Locate the cell with the specified text and output its [x, y] center coordinate. 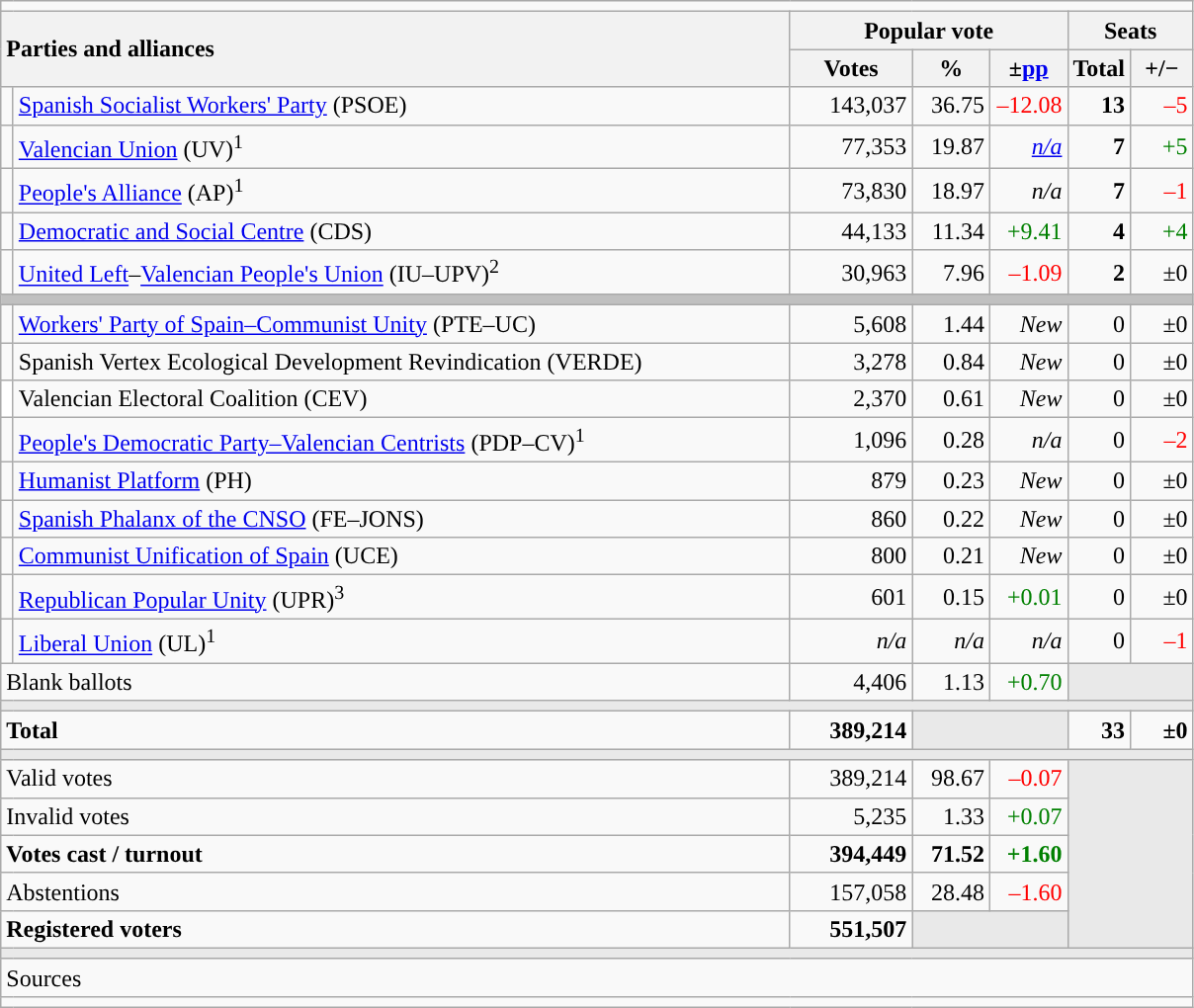
3,278 [851, 362]
People's Democratic Party–Valencian Centrists (PDP–CV)1 [401, 441]
Valencian Electoral Coalition (CEV) [401, 399]
Democratic and Social Centre (CDS) [401, 231]
73,830 [851, 192]
860 [851, 519]
4,406 [851, 682]
Spanish Vertex Ecological Development Revindication (VERDE) [401, 362]
879 [851, 481]
157,058 [851, 891]
5,235 [851, 816]
–2 [1162, 441]
36.75 [951, 106]
Spanish Phalanx of the CNSO (FE–JONS) [401, 519]
+5 [1162, 146]
44,133 [851, 231]
0.21 [951, 556]
0.22 [951, 519]
Blank ballots [395, 682]
Popular vote [929, 31]
98.67 [951, 779]
77,353 [851, 146]
Votes [851, 68]
1.13 [951, 682]
11.34 [951, 231]
Seats [1131, 31]
–5 [1162, 106]
% [951, 68]
Humanist Platform (PH) [401, 481]
–12.08 [1028, 106]
–1.09 [1028, 273]
+1.60 [1028, 854]
Communist Unification of Spain (UCE) [401, 556]
Spanish Socialist Workers' Party (PSOE) [401, 106]
1.33 [951, 816]
2,370 [851, 399]
Abstentions [395, 891]
People's Alliance (AP)1 [401, 192]
30,963 [851, 273]
28.48 [951, 891]
+0.01 [1028, 597]
0.15 [951, 597]
800 [851, 556]
601 [851, 597]
18.97 [951, 192]
0.61 [951, 399]
1,096 [851, 441]
0.23 [951, 481]
19.87 [951, 146]
5,608 [851, 324]
4 [1099, 231]
+0.70 [1028, 682]
–0.07 [1028, 779]
+/− [1162, 68]
71.52 [951, 854]
Republican Popular Unity (UPR)3 [401, 597]
13 [1099, 106]
Invalid votes [395, 816]
Sources [597, 977]
143,037 [851, 106]
+9.41 [1028, 231]
394,449 [851, 854]
Workers' Party of Spain–Communist Unity (PTE–UC) [401, 324]
±pp [1028, 68]
0.84 [951, 362]
Valencian Union (UV)1 [401, 146]
–1.60 [1028, 891]
551,507 [851, 929]
United Left–Valencian People's Union (IU–UPV)2 [401, 273]
0.28 [951, 441]
Parties and alliances [395, 49]
Votes cast / turnout [395, 854]
1.44 [951, 324]
+0.07 [1028, 816]
33 [1099, 730]
Registered voters [395, 929]
2 [1099, 273]
7.96 [951, 273]
Liberal Union (UL)1 [401, 640]
Valid votes [395, 779]
+4 [1162, 231]
